Detect which cell encompasses the target text, then output its [X, Y] center coordinate. 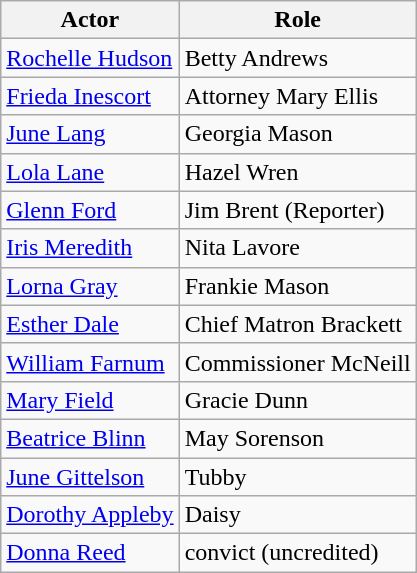
Lola Lane [90, 172]
Jim Brent (Reporter) [298, 210]
Attorney Mary Ellis [298, 96]
Beatrice Blinn [90, 438]
Georgia Mason [298, 134]
Frankie Mason [298, 286]
Iris Meredith [90, 248]
Chief Matron Brackett [298, 324]
Esther Dale [90, 324]
May Sorenson [298, 438]
Donna Reed [90, 553]
June Gittelson [90, 477]
Commissioner McNeill [298, 362]
Mary Field [90, 400]
William Farnum [90, 362]
Daisy [298, 515]
Betty Andrews [298, 58]
Rochelle Hudson [90, 58]
Actor [90, 20]
June Lang [90, 134]
Nita Lavore [298, 248]
Glenn Ford [90, 210]
Dorothy Appleby [90, 515]
Hazel Wren [298, 172]
Gracie Dunn [298, 400]
convict (uncredited) [298, 553]
Role [298, 20]
Lorna Gray [90, 286]
Frieda Inescort [90, 96]
Tubby [298, 477]
